Scan for the cell matching the given text and deliver its (x, y) coordinate at center. 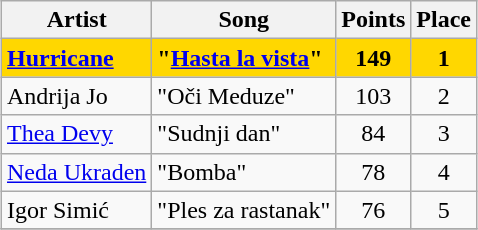
78 (374, 172)
149 (374, 58)
3 (444, 134)
103 (374, 96)
4 (444, 172)
Hurricane (76, 58)
Place (444, 20)
84 (374, 134)
76 (374, 210)
Neda Ukraden (76, 172)
Points (374, 20)
"Sudnji dan" (244, 134)
5 (444, 210)
Song (244, 20)
Andrija Jo (76, 96)
Thea Devy (76, 134)
2 (444, 96)
"Ples za rastanak" (244, 210)
"Oči Meduze" (244, 96)
Artist (76, 20)
Igor Simić (76, 210)
"Hasta la vista" (244, 58)
"Bomba" (244, 172)
1 (444, 58)
